Detect which cell encompasses the target text, then output its (x, y) center coordinate. 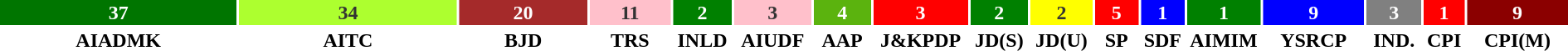
5 (1117, 13)
4 (841, 13)
34 (348, 13)
20 (523, 13)
37 (118, 13)
11 (631, 13)
